Pinpoint the cell where the given text exists, returning its [X, Y] midpoint coordinate. 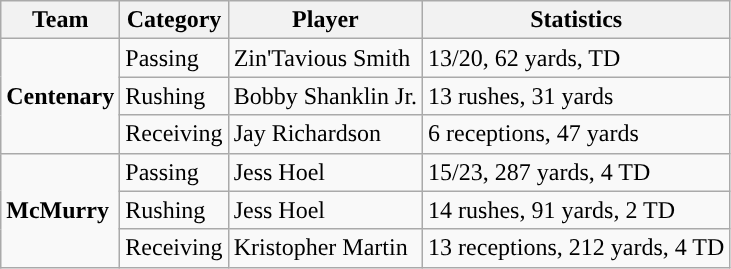
6 receptions, 47 yards [576, 134]
McMurry [60, 210]
Zin'Tavious Smith [325, 58]
13 receptions, 212 yards, 4 TD [576, 248]
Kristopher Martin [325, 248]
13 rushes, 31 yards [576, 96]
Jay Richardson [325, 134]
13/20, 62 yards, TD [576, 58]
Team [60, 20]
15/23, 287 yards, 4 TD [576, 172]
Player [325, 20]
14 rushes, 91 yards, 2 TD [576, 210]
Category [174, 20]
Statistics [576, 20]
Centenary [60, 96]
Bobby Shanklin Jr. [325, 96]
